Provide the [X, Y] coordinate of the cell's center where the given text is located.  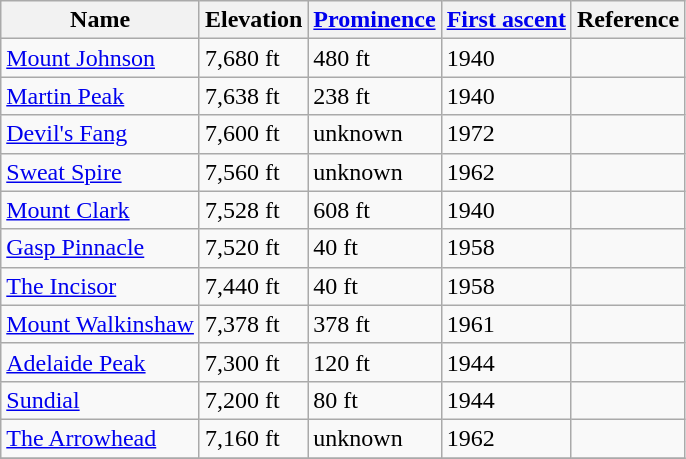
7,300 ft [253, 362]
Prominence [374, 20]
Adelaide Peak [100, 362]
7,378 ft [253, 324]
7,560 ft [253, 172]
Name [100, 20]
Martin Peak [100, 96]
Sundial [100, 400]
The Incisor [100, 286]
120 ft [374, 362]
7,528 ft [253, 210]
Devil's Fang [100, 134]
Mount Johnson [100, 58]
First ascent [506, 20]
Reference [628, 20]
Sweat Spire [100, 172]
The Arrowhead [100, 438]
238 ft [374, 96]
Elevation [253, 20]
7,680 ft [253, 58]
Gasp Pinnacle [100, 248]
80 ft [374, 400]
7,440 ft [253, 286]
7,520 ft [253, 248]
1961 [506, 324]
Mount Walkinshaw [100, 324]
378 ft [374, 324]
1972 [506, 134]
608 ft [374, 210]
Mount Clark [100, 210]
7,638 ft [253, 96]
7,160 ft [253, 438]
7,600 ft [253, 134]
7,200 ft [253, 400]
480 ft [374, 58]
